Extract the [x, y] coordinate from the center of the cell holding the provided text.  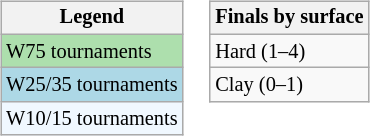
Hard (1–4) [289, 51]
W75 tournaments [92, 51]
Finals by surface [289, 18]
W25/35 tournaments [92, 85]
Legend [92, 18]
W10/15 tournaments [92, 119]
Clay (0–1) [289, 85]
